From the cell containing the given text, extract its center point as (X, Y) coordinate. 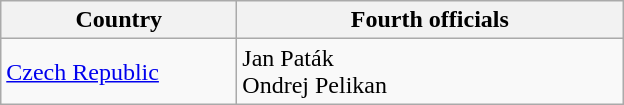
Country (119, 20)
Jan PatákOndrej Pelikan (430, 72)
Czech Republic (119, 72)
Fourth officials (430, 20)
